Detect which cell encompasses the target text, then output its (X, Y) center coordinate. 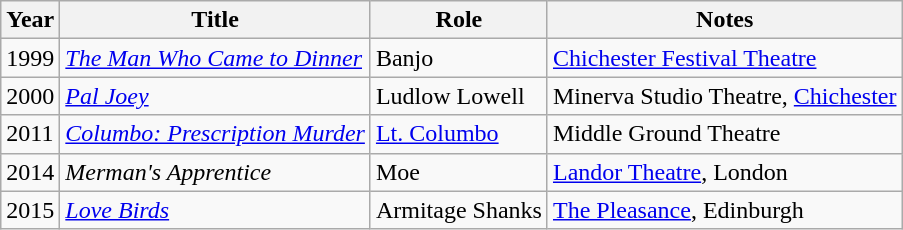
Merman's Apprentice (216, 172)
Banjo (458, 58)
Columbo: Prescription Murder (216, 134)
The Man Who Came to Dinner (216, 58)
Landor Theatre, London (724, 172)
Armitage Shanks (458, 210)
Lt. Columbo (458, 134)
Year (30, 20)
Notes (724, 20)
Minerva Studio Theatre, Chichester (724, 96)
2015 (30, 210)
Love Birds (216, 210)
Title (216, 20)
Ludlow Lowell (458, 96)
Role (458, 20)
The Pleasance, Edinburgh (724, 210)
Middle Ground Theatre (724, 134)
2014 (30, 172)
2011 (30, 134)
Chichester Festival Theatre (724, 58)
1999 (30, 58)
Pal Joey (216, 96)
Moe (458, 172)
2000 (30, 96)
